Search for the cell housing the specified text and yield its (x, y) center coordinate. 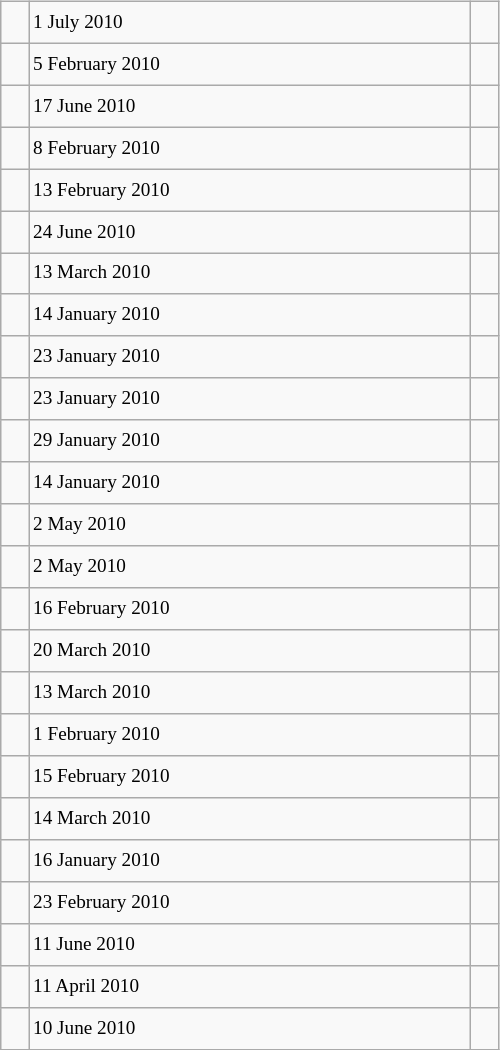
23 February 2010 (249, 902)
1 July 2010 (249, 22)
11 June 2010 (249, 944)
13 February 2010 (249, 190)
8 February 2010 (249, 148)
20 March 2010 (249, 651)
24 June 2010 (249, 232)
14 March 2010 (249, 819)
10 June 2010 (249, 1028)
15 February 2010 (249, 777)
17 June 2010 (249, 106)
16 January 2010 (249, 861)
5 February 2010 (249, 64)
16 February 2010 (249, 609)
11 April 2010 (249, 986)
29 January 2010 (249, 441)
1 February 2010 (249, 735)
